Return (x, y) of the center of cell containing provided text 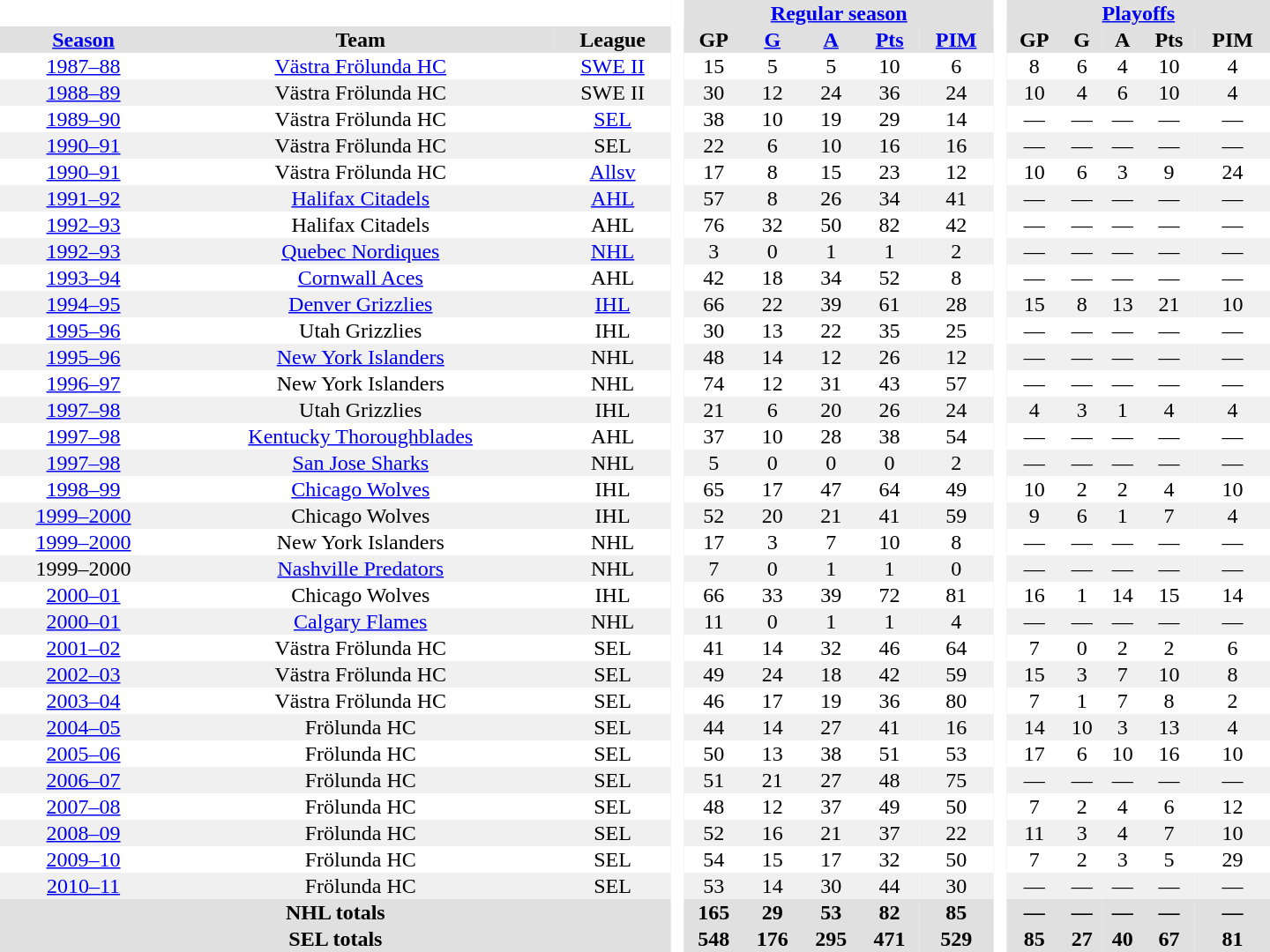
1987–88 (83, 66)
165 (713, 912)
NHL totals (335, 912)
33 (773, 595)
529 (956, 939)
295 (831, 939)
2006–07 (83, 780)
Kentucky Thoroughblades (360, 436)
2002–03 (83, 674)
74 (713, 383)
2008–09 (83, 833)
2007–08 (83, 807)
43 (889, 383)
23 (889, 172)
1996–97 (83, 383)
1994–95 (83, 304)
Quebec Nordiques (360, 251)
2001–02 (83, 648)
72 (889, 595)
80 (956, 701)
76 (713, 225)
San Jose Sharks (360, 463)
SEL totals (335, 939)
Team (360, 40)
67 (1169, 939)
League (612, 40)
Nashville Predators (360, 569)
35 (889, 331)
65 (713, 489)
2003–04 (83, 701)
75 (956, 780)
1989–90 (83, 119)
1991–92 (83, 198)
2004–05 (83, 727)
Cornwall Aces (360, 278)
176 (773, 939)
Season (83, 40)
1988–89 (83, 93)
Playoffs (1139, 13)
Calgary Flames (360, 621)
1998–99 (83, 489)
548 (713, 939)
1993–94 (83, 278)
2010–11 (83, 886)
Denver Grizzlies (360, 304)
40 (1123, 939)
25 (956, 331)
31 (831, 383)
2005–06 (83, 754)
471 (889, 939)
47 (831, 489)
2009–10 (83, 859)
Allsv (612, 172)
61 (889, 304)
Regular season (839, 13)
